Detect which cell encompasses the target text, then output its [x, y] center coordinate. 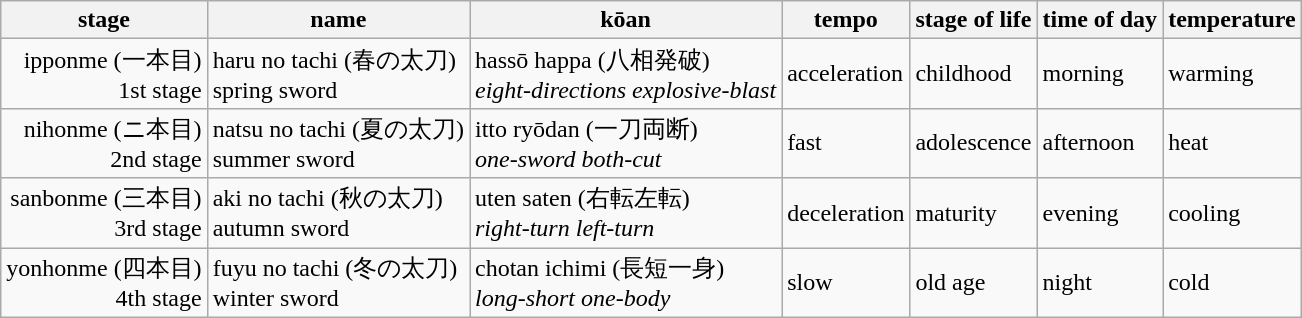
stage [104, 20]
itto ryōdan (一刀両断)one-sword both-cut [626, 143]
fast [846, 143]
slow [846, 283]
acceleration [846, 74]
cold [1232, 283]
deceleration [846, 213]
temperature [1232, 20]
uten saten (右転左転)right-turn left-turn [626, 213]
tempo [846, 20]
ipponme (一本目)1st stage [104, 74]
night [1100, 283]
evening [1100, 213]
adolescence [974, 143]
kōan [626, 20]
warming [1232, 74]
chotan ichimi (長短一身)long-short one-body [626, 283]
old age [974, 283]
natsu no tachi (夏の太刀)summer sword [338, 143]
fuyu no tachi (冬の太刀)winter sword [338, 283]
maturity [974, 213]
yonhonme (四本目)4th stage [104, 283]
afternoon [1100, 143]
sanbonme (三本目)3rd stage [104, 213]
time of day [1100, 20]
name [338, 20]
aki no tachi (秋の太刀)autumn sword [338, 213]
morning [1100, 74]
heat [1232, 143]
haru no tachi (春の太刀)spring sword [338, 74]
childhood [974, 74]
cooling [1232, 213]
hassō happa (八相発破)eight-directions explosive-blast [626, 74]
stage of life [974, 20]
nihonme (ニ本目)2nd stage [104, 143]
